Detect which cell encompasses the target text, then output its (X, Y) center coordinate. 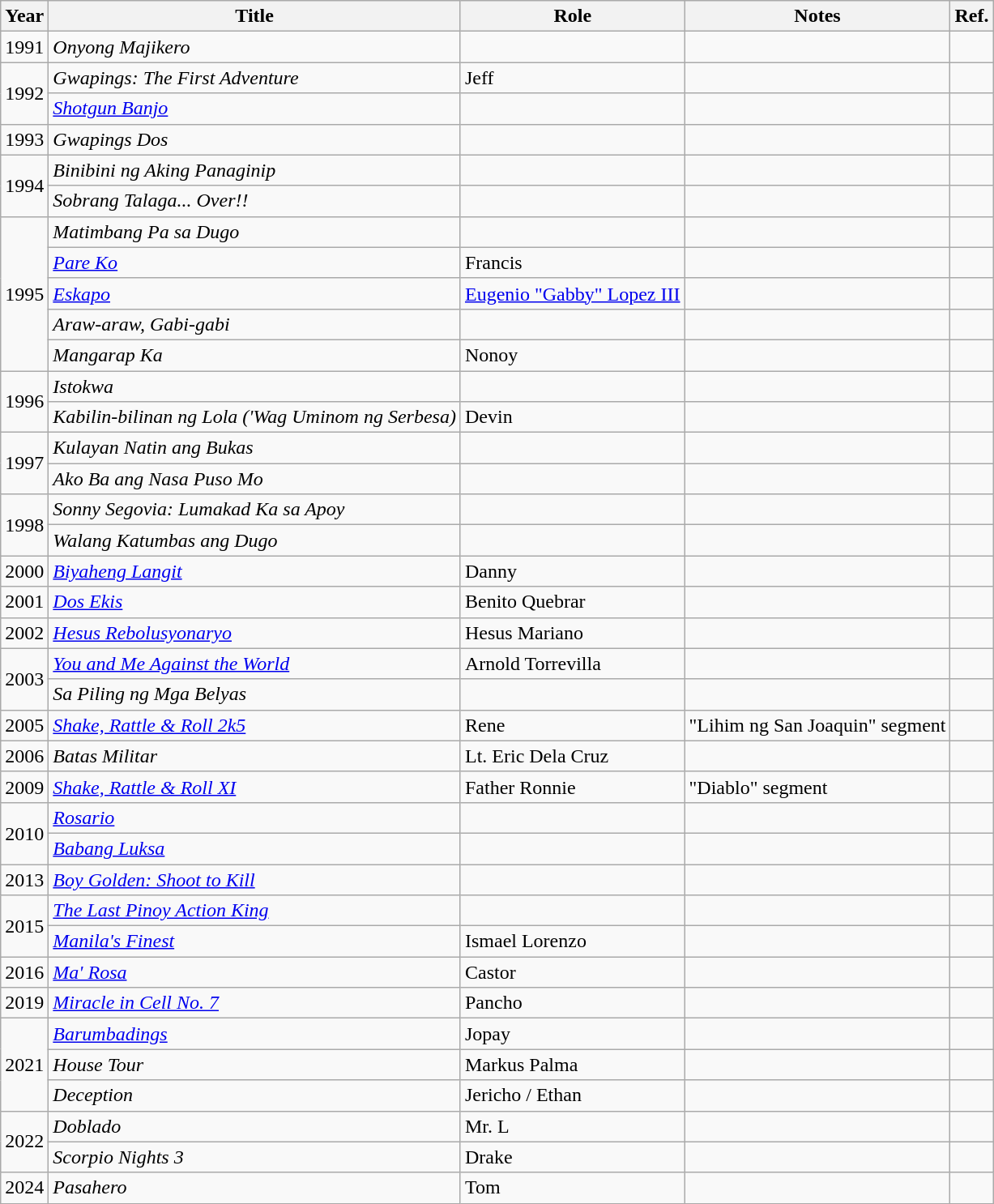
Scorpio Nights 3 (254, 1157)
Walang Katumbas ang Dugo (254, 540)
Ref. (972, 16)
Ako Ba ang Nasa Puso Mo (254, 479)
Eskapo (254, 293)
Drake (572, 1157)
Sonny Segovia: Lumakad Ka sa Apoy (254, 510)
Doblado (254, 1126)
Biyaheng Langit (254, 571)
Barumbadings (254, 1034)
Araw-araw, Gabi-gabi (254, 324)
Dos Ekis (254, 602)
Lt. Eric Dela Cruz (572, 756)
Batas Militar (254, 756)
Ismael Lorenzo (572, 941)
Francis (572, 263)
"Diablo" segment (817, 787)
Pare Ko (254, 263)
2016 (24, 972)
Shotgun Banjo (254, 109)
Onyong Majikero (254, 47)
Boy Golden: Shoot to Kill (254, 879)
2009 (24, 787)
Father Ronnie (572, 787)
2024 (24, 1188)
1995 (24, 293)
Danny (572, 571)
Babang Luksa (254, 848)
Eugenio "Gabby" Lopez III (572, 293)
2015 (24, 926)
2010 (24, 833)
2001 (24, 602)
2013 (24, 879)
Pasahero (254, 1188)
Markus Palma (572, 1065)
Title (254, 16)
Istokwa (254, 386)
Tom (572, 1188)
Benito Quebrar (572, 602)
1993 (24, 139)
Sobrang Talaga... Over!! (254, 201)
2000 (24, 571)
Castor (572, 972)
2003 (24, 679)
Sa Piling ng Mga Belyas (254, 694)
Notes (817, 16)
1991 (24, 47)
Pancho (572, 1003)
"Lihim ng San Joaquin" segment (817, 725)
1996 (24, 402)
The Last Pinoy Action King (254, 911)
Gwapings Dos (254, 139)
You and Me Against the World (254, 664)
Shake, Rattle & Roll 2k5 (254, 725)
1998 (24, 525)
Rene (572, 725)
Matimbang Pa sa Dugo (254, 232)
Role (572, 16)
Mangarap Ka (254, 355)
Deception (254, 1095)
Devin (572, 417)
1994 (24, 186)
Arnold Torrevilla (572, 664)
2021 (24, 1065)
2002 (24, 633)
Jericho / Ethan (572, 1095)
Ma' Rosa (254, 972)
2022 (24, 1142)
Year (24, 16)
House Tour (254, 1065)
2019 (24, 1003)
Nonoy (572, 355)
Jopay (572, 1034)
2005 (24, 725)
Rosario (254, 818)
1997 (24, 463)
Kulayan Natin ang Bukas (254, 448)
Mr. L (572, 1126)
1992 (24, 93)
Shake, Rattle & Roll XI (254, 787)
Miracle in Cell No. 7 (254, 1003)
Kabilin-bilinan ng Lola ('Wag Uminom ng Serbesa) (254, 417)
2006 (24, 756)
Jeff (572, 78)
Hesus Mariano (572, 633)
Binibini ng Aking Panaginip (254, 170)
Gwapings: The First Adventure (254, 78)
Hesus Rebolusyonaryo (254, 633)
Manila's Finest (254, 941)
